Pinpoint the cell where the given text exists, returning its (x, y) midpoint coordinate. 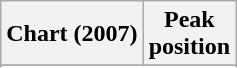
Peakposition (189, 34)
Chart (2007) (72, 34)
